Search for the cell housing the specified text and yield its (x, y) center coordinate. 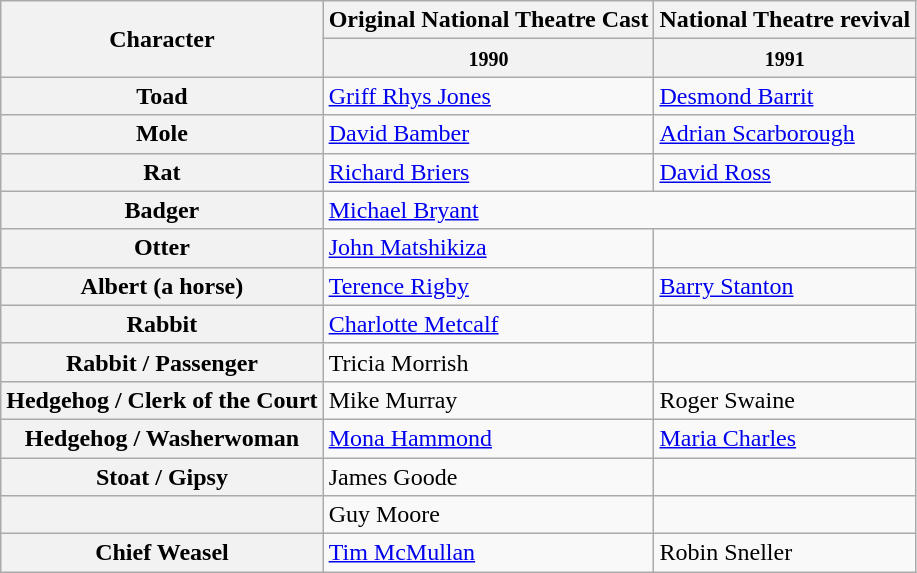
Adrian Scarborough (785, 134)
Griff Rhys Jones (488, 96)
Original National Theatre Cast (488, 20)
Richard Briers (488, 172)
Tricia Morrish (488, 362)
Rat (162, 172)
Hedgehog / Clerk of the Court (162, 400)
Hedgehog / Washerwoman (162, 438)
Albert (a horse) (162, 286)
Mona Hammond (488, 438)
Character (162, 39)
Tim McMullan (488, 553)
Toad (162, 96)
Michael Bryant (620, 210)
James Goode (488, 477)
Guy Moore (488, 515)
Rabbit / Passenger (162, 362)
Barry Stanton (785, 286)
Chief Weasel (162, 553)
Rabbit (162, 324)
Mike Murray (488, 400)
Terence Rigby (488, 286)
National Theatre revival (785, 20)
David Bamber (488, 134)
Roger Swaine (785, 400)
1991 (785, 58)
1990 (488, 58)
David Ross (785, 172)
Otter (162, 248)
Maria Charles (785, 438)
Robin Sneller (785, 553)
John Matshikiza (488, 248)
Desmond Barrit (785, 96)
Stoat / Gipsy (162, 477)
Badger (162, 210)
Charlotte Metcalf (488, 324)
Mole (162, 134)
